From the cell containing the given text, extract its center point as (X, Y) coordinate. 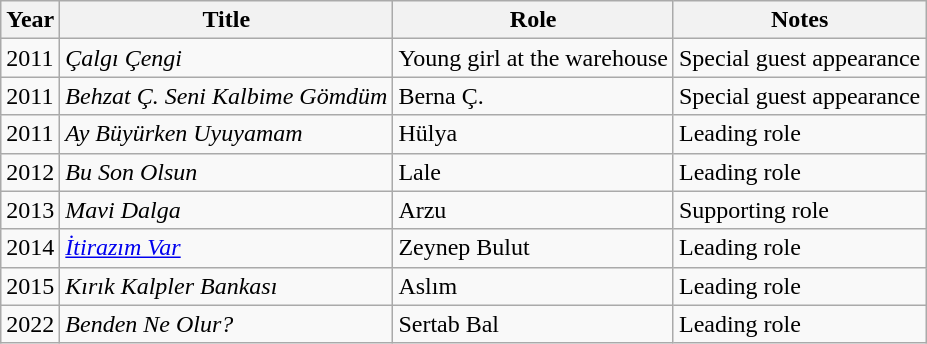
Notes (799, 20)
Ay Büyürken Uyuyamam (226, 134)
Hülya (534, 134)
Aslım (534, 286)
Behzat Ç. Seni Kalbime Gömdüm (226, 96)
2013 (30, 210)
Supporting role (799, 210)
Mavi Dalga (226, 210)
Lale (534, 172)
Title (226, 20)
2014 (30, 248)
Zeynep Bulut (534, 248)
Çalgı Çengi (226, 58)
2012 (30, 172)
2015 (30, 286)
Kırık Kalpler Bankası (226, 286)
Sertab Bal (534, 324)
Young girl at the warehouse (534, 58)
Role (534, 20)
Year (30, 20)
Benden Ne Olur? (226, 324)
Bu Son Olsun (226, 172)
Berna Ç. (534, 96)
2022 (30, 324)
Arzu (534, 210)
İtirazım Var (226, 248)
